Return (X, Y) of the center of cell containing provided text 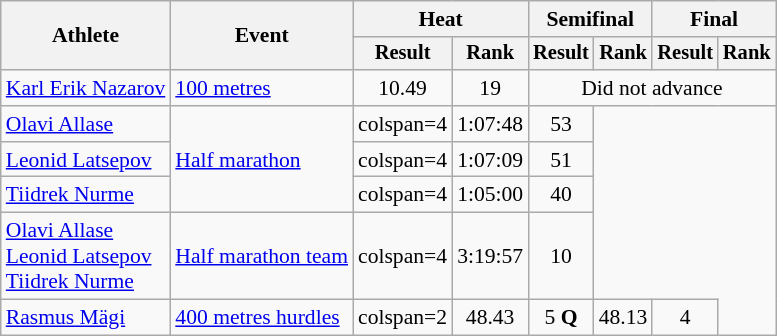
4 (685, 318)
1:05:00 (490, 195)
Event (262, 36)
Half marathon (262, 160)
48.13 (624, 318)
400 metres hurdles (262, 318)
Rasmus Mägi (86, 318)
Athlete (86, 36)
Semifinal (590, 19)
Olavi AllaseLeonid LatsepovTiidrek Nurme (86, 256)
Tiidrek Nurme (86, 195)
53 (561, 124)
Final (714, 19)
Leonid Latsepov (86, 160)
1:07:09 (490, 160)
colspan=2 (402, 318)
5 Q (561, 318)
Half marathon team (262, 256)
51 (561, 160)
10 (561, 256)
10.49 (402, 88)
Karl Erik Nazarov (86, 88)
Did not advance (652, 88)
40 (561, 195)
3:19:57 (490, 256)
Olavi Allase (86, 124)
48.43 (490, 318)
19 (490, 88)
Heat (440, 19)
100 metres (262, 88)
1:07:48 (490, 124)
